Pinpoint the cell where the given text exists, returning its (X, Y) midpoint coordinate. 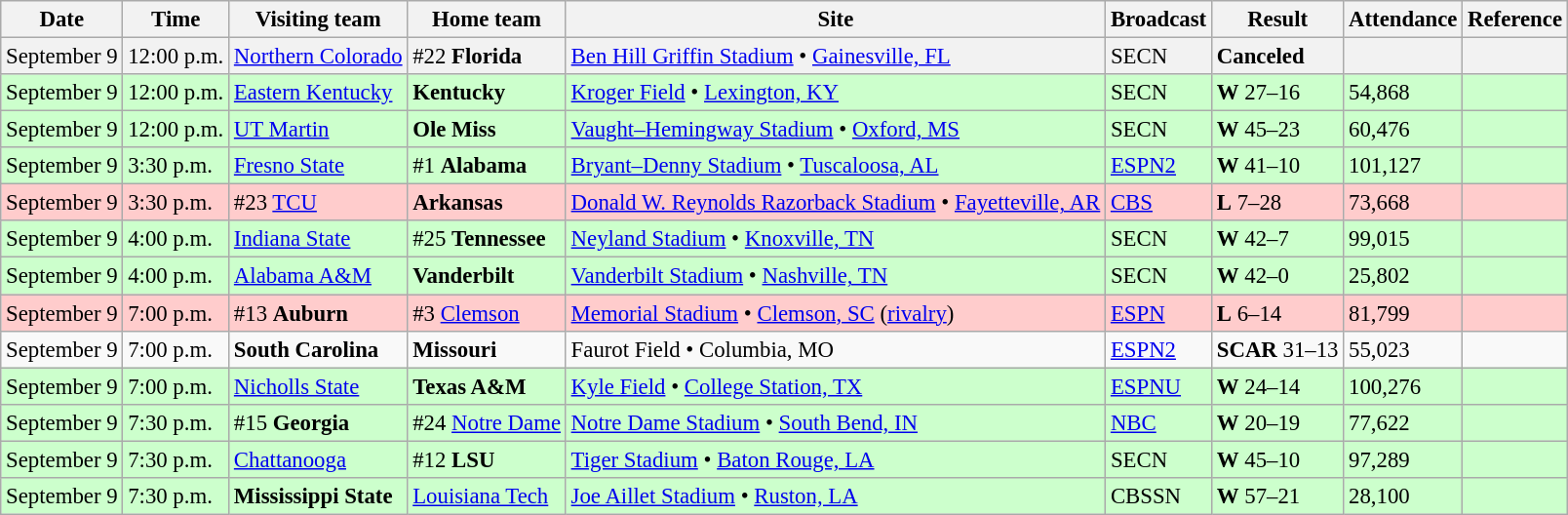
Donald W. Reynolds Razorback Stadium • Fayetteville, AR (835, 203)
W 27–16 (1277, 93)
Joe Aillet Stadium • Ruston, LA (835, 496)
81,799 (1403, 313)
CBS (1158, 203)
#13 Auburn (318, 313)
Kyle Field • College Station, TX (835, 386)
W 24–14 (1277, 386)
Broadcast (1158, 20)
25,802 (1403, 276)
W 45–23 (1277, 130)
L 7–28 (1277, 203)
Memorial Stadium • Clemson, SC (rivalry) (835, 313)
CBSSN (1158, 496)
Fresno State (318, 166)
Result (1277, 20)
L 6–14 (1277, 313)
Texas A&M (487, 386)
100,276 (1403, 386)
W 20–19 (1277, 422)
#25 Tennessee (487, 239)
Mississippi State (318, 496)
Date (62, 20)
Ole Miss (487, 130)
W 42–7 (1277, 239)
ESPNU (1158, 386)
28,100 (1403, 496)
Attendance (1403, 20)
#23 TCU (318, 203)
Arkansas (487, 203)
W 42–0 (1277, 276)
#12 LSU (487, 459)
SCAR 31–13 (1277, 349)
Visiting team (318, 20)
UT Martin (318, 130)
NBC (1158, 422)
77,622 (1403, 422)
101,127 (1403, 166)
#3 Clemson (487, 313)
Vanderbilt (487, 276)
W 41–10 (1277, 166)
Nicholls State (318, 386)
Vanderbilt Stadium • Nashville, TN (835, 276)
60,476 (1403, 130)
#22 Florida (487, 57)
South Carolina (318, 349)
Canceled (1277, 57)
Reference (1515, 20)
Kroger Field • Lexington, KY (835, 93)
Indiana State (318, 239)
Home team (487, 20)
Northern Colorado (318, 57)
Notre Dame Stadium • South Bend, IN (835, 422)
Tiger Stadium • Baton Rouge, LA (835, 459)
99,015 (1403, 239)
W 57–21 (1277, 496)
#1 Alabama (487, 166)
Missouri (487, 349)
Time (176, 20)
73,668 (1403, 203)
W 45–10 (1277, 459)
#15 Georgia (318, 422)
54,868 (1403, 93)
Chattanooga (318, 459)
Faurot Field • Columbia, MO (835, 349)
Neyland Stadium • Knoxville, TN (835, 239)
Vaught–Hemingway Stadium • Oxford, MS (835, 130)
#24 Notre Dame (487, 422)
55,023 (1403, 349)
Louisiana Tech (487, 496)
Ben Hill Griffin Stadium • Gainesville, FL (835, 57)
97,289 (1403, 459)
Eastern Kentucky (318, 93)
ESPN (1158, 313)
Alabama A&M (318, 276)
Kentucky (487, 93)
Site (835, 20)
Bryant–Denny Stadium • Tuscaloosa, AL (835, 166)
